Return (X, Y) of the center of cell containing provided text 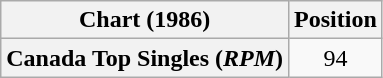
Chart (1986) (145, 20)
Canada Top Singles (RPM) (145, 58)
Position (336, 20)
94 (336, 58)
